Output the (x, y) coordinate of the center of the cell containing the given text.  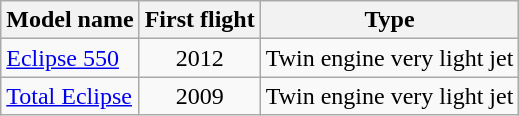
2009 (200, 96)
Eclipse 550 (70, 58)
Total Eclipse (70, 96)
First flight (200, 20)
Type (390, 20)
2012 (200, 58)
Model name (70, 20)
